Pinpoint the cell where the given text exists, returning its [x, y] midpoint coordinate. 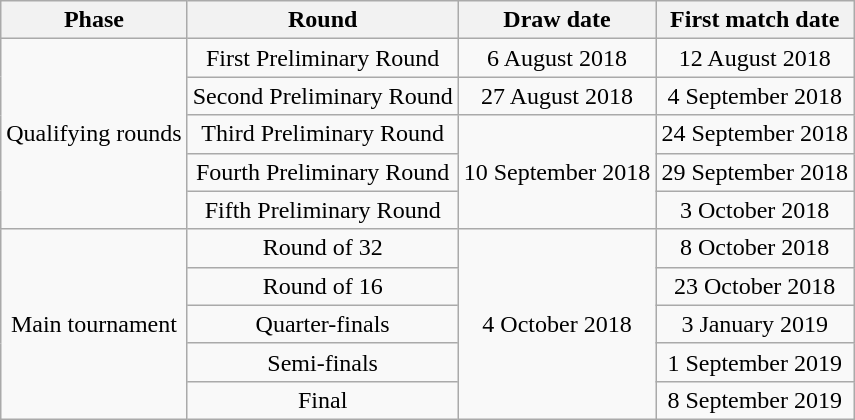
Quarter-finals [322, 324]
1 September 2019 [755, 362]
3 October 2018 [755, 210]
24 September 2018 [755, 134]
4 September 2018 [755, 96]
8 September 2019 [755, 400]
Third Preliminary Round [322, 134]
27 August 2018 [557, 96]
29 September 2018 [755, 172]
Round of 32 [322, 248]
10 September 2018 [557, 172]
Main tournament [94, 324]
23 October 2018 [755, 286]
12 August 2018 [755, 58]
Fifth Preliminary Round [322, 210]
Semi-finals [322, 362]
First Preliminary Round [322, 58]
3 January 2019 [755, 324]
First match date [755, 20]
8 October 2018 [755, 248]
Second Preliminary Round [322, 96]
Phase [94, 20]
Round of 16 [322, 286]
Final [322, 400]
Qualifying rounds [94, 134]
Round [322, 20]
4 October 2018 [557, 324]
Draw date [557, 20]
6 August 2018 [557, 58]
Fourth Preliminary Round [322, 172]
